Detect which cell encompasses the target text, then output its (x, y) center coordinate. 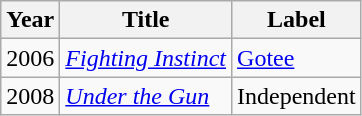
2006 (30, 58)
2008 (30, 96)
Gotee (297, 58)
Independent (297, 96)
Title (146, 20)
Year (30, 20)
Fighting Instinct (146, 58)
Label (297, 20)
Under the Gun (146, 96)
